Scan for the cell matching the given text and deliver its (X, Y) coordinate at center. 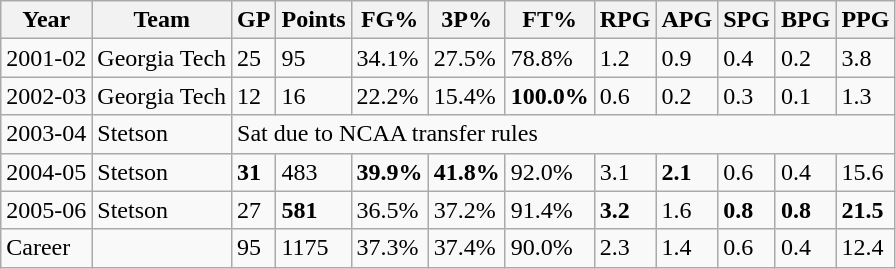
25 (254, 58)
0.1 (805, 96)
PPG (866, 20)
0.3 (747, 96)
12 (254, 96)
37.3% (390, 248)
2004-05 (46, 172)
12.4 (866, 248)
15.4% (466, 96)
Points (314, 20)
2003-04 (46, 134)
RPG (625, 20)
31 (254, 172)
21.5 (866, 210)
41.8% (466, 172)
FT% (550, 20)
15.6 (866, 172)
GP (254, 20)
2002-03 (46, 96)
3.2 (625, 210)
39.9% (390, 172)
3.8 (866, 58)
91.4% (550, 210)
90.0% (550, 248)
Sat due to NCAA transfer rules (564, 134)
36.5% (390, 210)
483 (314, 172)
Career (46, 248)
27 (254, 210)
100.0% (550, 96)
1.2 (625, 58)
APG (687, 20)
78.8% (550, 58)
27.5% (466, 58)
3.1 (625, 172)
BPG (805, 20)
1.4 (687, 248)
SPG (747, 20)
22.2% (390, 96)
2.1 (687, 172)
581 (314, 210)
2.3 (625, 248)
37.2% (466, 210)
0.9 (687, 58)
Year (46, 20)
1.6 (687, 210)
2001-02 (46, 58)
37.4% (466, 248)
34.1% (390, 58)
Team (162, 20)
FG% (390, 20)
2005-06 (46, 210)
3P% (466, 20)
1.3 (866, 96)
16 (314, 96)
1175 (314, 248)
92.0% (550, 172)
